Detect which cell encompasses the target text, then output its [x, y] center coordinate. 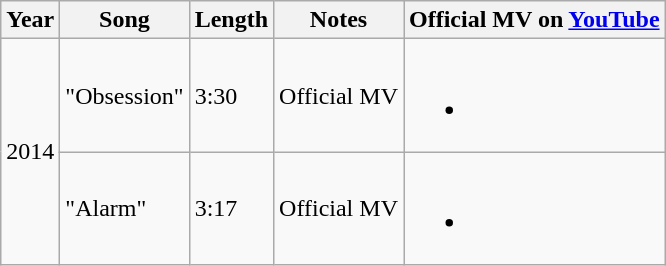
3:30 [231, 96]
Official MV on YouTube [535, 20]
"Obsession" [124, 96]
"Alarm" [124, 208]
Notes [339, 20]
Song [124, 20]
Length [231, 20]
Year [30, 20]
3:17 [231, 208]
2014 [30, 152]
